Locate the cell with the specified text and output its [x, y] center coordinate. 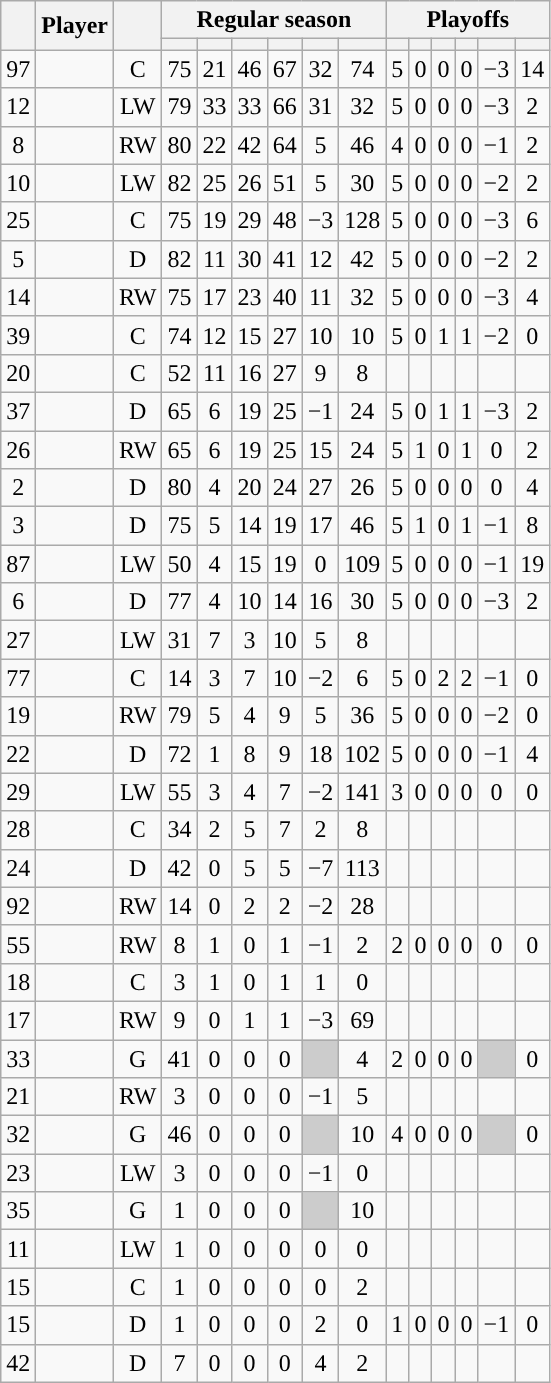
64 [284, 145]
36 [362, 716]
50 [180, 564]
48 [284, 221]
35 [18, 1211]
66 [284, 107]
51 [284, 183]
40 [284, 297]
141 [362, 792]
109 [362, 564]
Playoffs [468, 20]
34 [180, 830]
92 [18, 906]
−7 [320, 868]
67 [284, 69]
87 [18, 564]
Player [75, 26]
52 [180, 373]
113 [362, 868]
128 [362, 221]
102 [362, 754]
37 [18, 411]
69 [362, 1020]
Regular season [274, 20]
39 [18, 335]
72 [180, 754]
97 [18, 69]
